Output the (X, Y) coordinate of the center of the cell containing the given text.  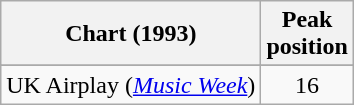
Chart (1993) (131, 34)
Peakposition (307, 34)
UK Airplay (Music Week) (131, 85)
16 (307, 85)
